For the text-containing cell, return its midpoint in [x, y] coordinate format. 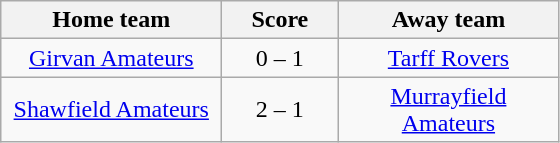
Home team [112, 20]
Score [280, 20]
Murrayfield Amateurs [448, 110]
Away team [448, 20]
2 – 1 [280, 110]
Shawfield Amateurs [112, 110]
0 – 1 [280, 58]
Girvan Amateurs [112, 58]
Tarff Rovers [448, 58]
